Search for the cell housing the specified text and yield its [x, y] center coordinate. 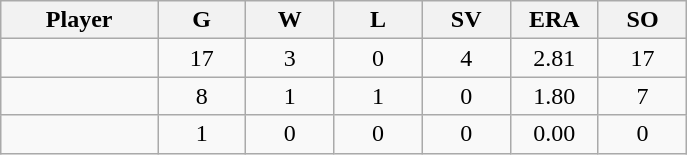
4 [466, 58]
G [202, 20]
1.80 [554, 96]
L [378, 20]
SO [642, 20]
2.81 [554, 58]
8 [202, 96]
0.00 [554, 134]
ERA [554, 20]
Player [80, 20]
7 [642, 96]
SV [466, 20]
W [290, 20]
3 [290, 58]
